For the text-containing cell, return its midpoint in (X, Y) coordinate format. 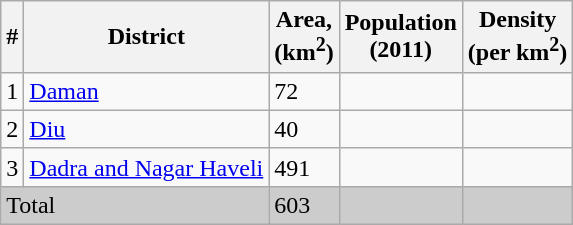
District (146, 37)
72 (304, 91)
1 (12, 91)
Diu (146, 129)
40 (304, 129)
3 (12, 167)
Total (135, 205)
Dadra and Nagar Haveli (146, 167)
Density(per km2) (518, 37)
Area,(km2) (304, 37)
# (12, 37)
603 (304, 205)
Daman (146, 91)
2 (12, 129)
Population(2011) (400, 37)
491 (304, 167)
